Detect which cell encompasses the target text, then output its (X, Y) center coordinate. 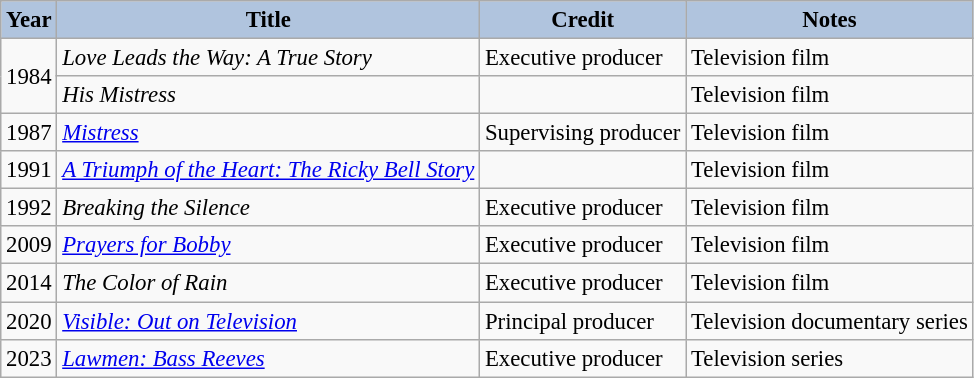
1991 (29, 170)
Breaking the Silence (268, 208)
2014 (29, 283)
Year (29, 20)
Television documentary series (830, 321)
Title (268, 20)
Lawmen: Bass Reeves (268, 358)
1987 (29, 133)
Prayers for Bobby (268, 245)
1992 (29, 208)
Visible: Out on Television (268, 321)
Love Leads the Way: A True Story (268, 58)
2009 (29, 245)
The Color of Rain (268, 283)
A Triumph of the Heart: The Ricky Bell Story (268, 170)
2023 (29, 358)
Mistress (268, 133)
Principal producer (583, 321)
His Mistress (268, 95)
Supervising producer (583, 133)
Television series (830, 358)
1984 (29, 76)
2020 (29, 321)
Credit (583, 20)
Notes (830, 20)
